Output the (X, Y) coordinate of the center of the cell containing the given text.  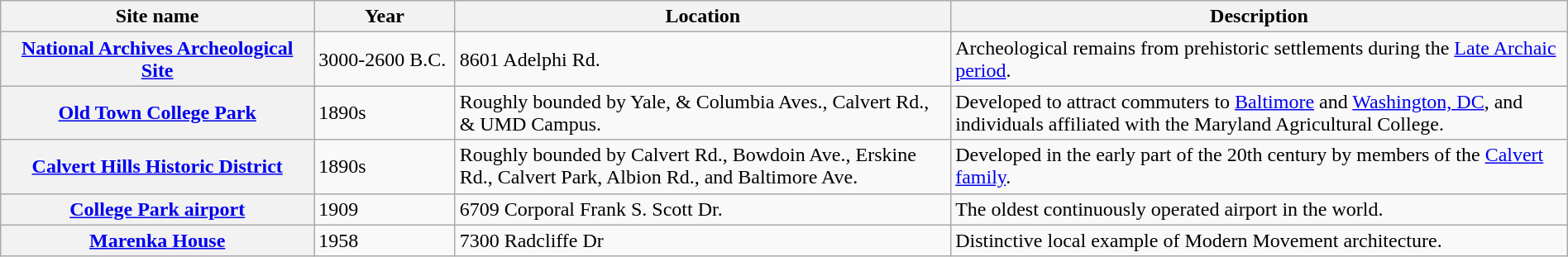
Developed to attract commuters to Baltimore and Washington, DC, and individuals affiliated with the Maryland Agricultural College. (1260, 112)
Year (385, 17)
Distinctive local example of Modern Movement architecture. (1260, 240)
8601 Adelphi Rd. (703, 59)
Roughly bounded by Yale, & Columbia Aves., Calvert Rd., & UMD Campus. (703, 112)
Site name (157, 17)
Description (1260, 17)
Calvert Hills Historic District (157, 167)
Location (703, 17)
3000-2600 B.C. (385, 59)
National Archives Archeological Site (157, 59)
Developed in the early part of the 20th century by members of the Calvert family. (1260, 167)
1958 (385, 240)
College Park airport (157, 209)
Old Town College Park (157, 112)
Archeological remains from prehistoric settlements during the Late Archaic period. (1260, 59)
1909 (385, 209)
7300 Radcliffe Dr (703, 240)
Marenka House (157, 240)
The oldest continuously operated airport in the world. (1260, 209)
Roughly bounded by Calvert Rd., Bowdoin Ave., Erskine Rd., Calvert Park, Albion Rd., and Baltimore Ave. (703, 167)
6709 Corporal Frank S. Scott Dr. (703, 209)
